Detect which cell encompasses the target text, then output its (x, y) center coordinate. 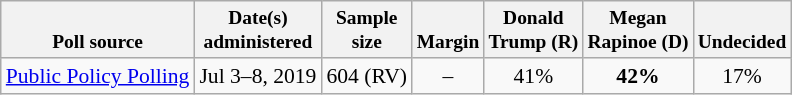
Public Policy Polling (98, 76)
41% (534, 76)
DonaldTrump (R) (534, 30)
Undecided (742, 30)
– (448, 76)
604 (RV) (366, 76)
42% (638, 76)
Samplesize (366, 30)
Poll source (98, 30)
Jul 3–8, 2019 (258, 76)
Date(s)administered (258, 30)
Margin (448, 30)
17% (742, 76)
MeganRapinoe (D) (638, 30)
